Find where the given text appears and provide that cell's center as (x, y) coordinate. 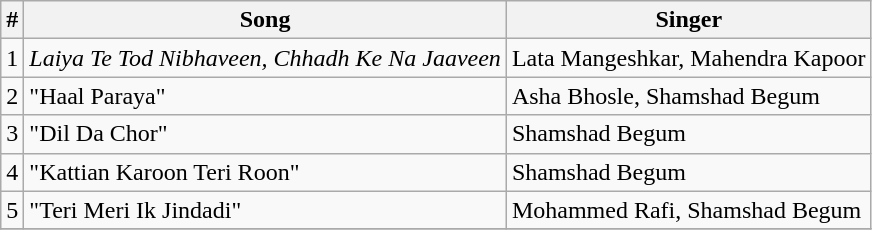
# (12, 20)
Mohammed Rafi, Shamshad Begum (688, 210)
3 (12, 134)
Asha Bhosle, Shamshad Begum (688, 96)
5 (12, 210)
4 (12, 172)
Laiya Te Tod Nibhaveen, Chhadh Ke Na Jaaveen (266, 58)
"Dil Da Chor" (266, 134)
Song (266, 20)
2 (12, 96)
"Kattian Karoon Teri Roon" (266, 172)
Singer (688, 20)
Lata Mangeshkar, Mahendra Kapoor (688, 58)
"Teri Meri Ik Jindadi" (266, 210)
"Haal Paraya" (266, 96)
1 (12, 58)
